Return [x, y] of the center of cell containing provided text 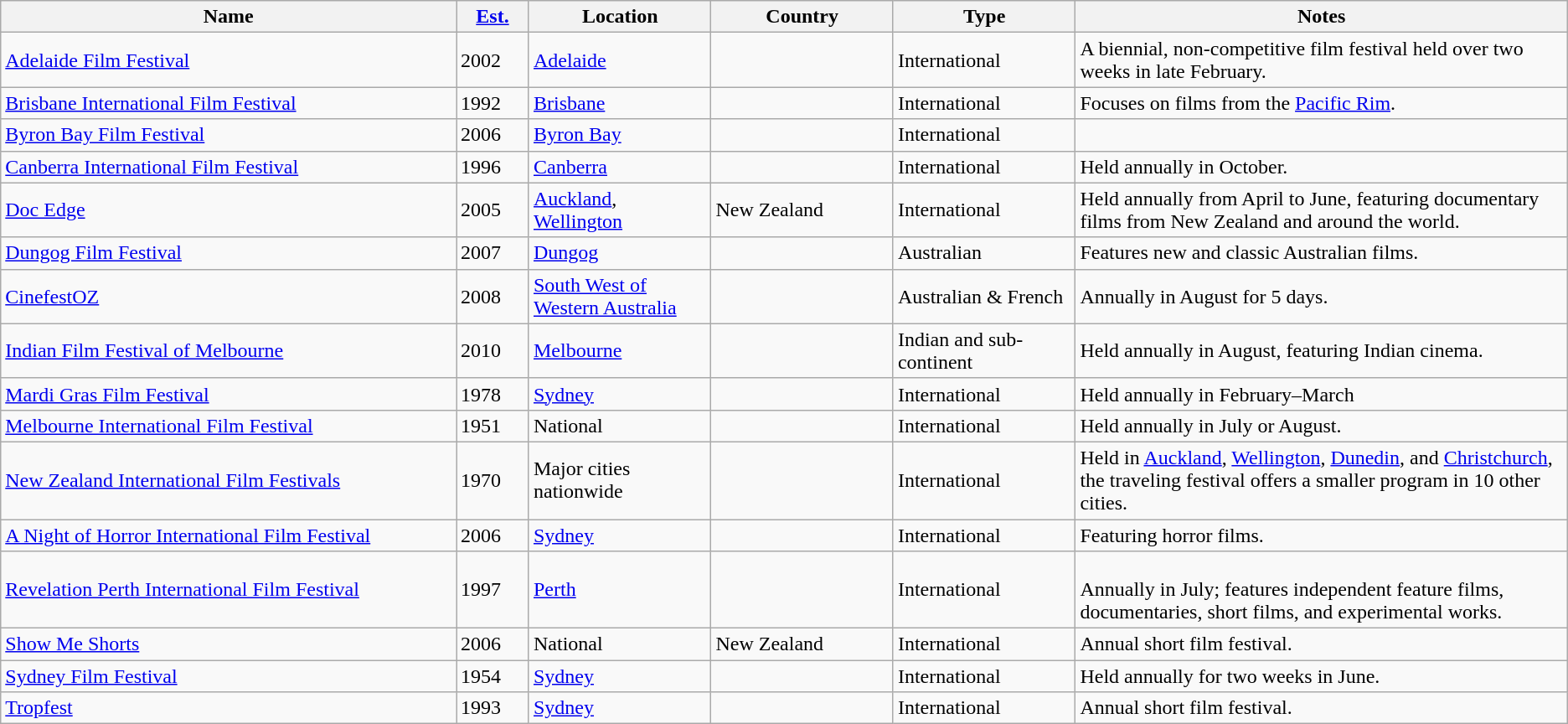
Annually in July; features independent feature films, documentaries, short films, and experimental works. [1322, 590]
New Zealand International Film Festivals [229, 480]
Revelation Perth International Film Festival [229, 590]
Mardi Gras Film Festival [229, 394]
Brisbane [620, 103]
1978 [493, 394]
Adelaide [620, 60]
1996 [493, 167]
Byron Bay [620, 135]
Australian [983, 253]
Held in Auckland, Wellington, Dunedin, and Christchurch, the traveling festival offers a smaller program in 10 other cities. [1322, 480]
1970 [493, 480]
Dungog [620, 253]
Features new and classic Australian films. [1322, 253]
Australian & French [983, 297]
1997 [493, 590]
Featuring horror films. [1322, 535]
Show Me Shorts [229, 644]
Adelaide Film Festival [229, 60]
Auckland, Wellington [620, 209]
South West of Western Australia [620, 297]
CinefestOZ [229, 297]
A biennial, non-competitive film festival held over two weeks in late February. [1322, 60]
Country [802, 17]
Focuses on films from the Pacific Rim. [1322, 103]
Doc Edge [229, 209]
Canberra International Film Festival [229, 167]
Melbourne [620, 350]
Brisbane International Film Festival [229, 103]
2002 [493, 60]
Indian Film Festival of Melbourne [229, 350]
Indian and sub-continent [983, 350]
Location [620, 17]
A Night of Horror International Film Festival [229, 535]
1993 [493, 708]
Held annually for two weeks in June. [1322, 676]
Type [983, 17]
Held annually in February–March [1322, 394]
Sydney Film Festival [229, 676]
1954 [493, 676]
Annually in August for 5 days. [1322, 297]
Held annually in August, featuring Indian cinema. [1322, 350]
2005 [493, 209]
Melbourne International Film Festival [229, 426]
Dungog Film Festival [229, 253]
2008 [493, 297]
Canberra [620, 167]
2010 [493, 350]
Held annually in July or August. [1322, 426]
Byron Bay Film Festival [229, 135]
Perth [620, 590]
1992 [493, 103]
Held annually in October. [1322, 167]
Major cities nationwide [620, 480]
Notes [1322, 17]
Held annually from April to June, featuring documentary films from New Zealand and around the world. [1322, 209]
Name [229, 17]
Est. [493, 17]
1951 [493, 426]
2007 [493, 253]
Tropfest [229, 708]
